Scan for the cell matching the given text and deliver its (X, Y) coordinate at center. 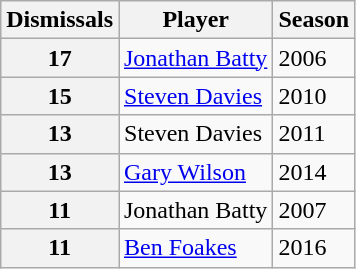
2011 (314, 134)
17 (60, 58)
Ben Foakes (195, 248)
Player (195, 20)
2016 (314, 248)
15 (60, 96)
Dismissals (60, 20)
Season (314, 20)
2014 (314, 172)
Gary Wilson (195, 172)
2010 (314, 96)
2006 (314, 58)
2007 (314, 210)
